Extract the [x, y] coordinate from the center of the cell holding the provided text.  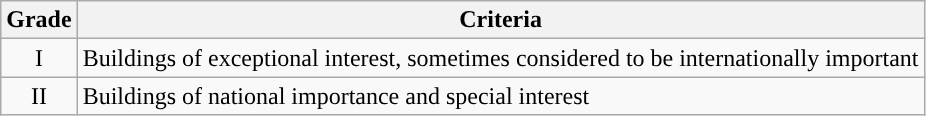
II [39, 96]
Buildings of national importance and special interest [500, 96]
I [39, 58]
Grade [39, 20]
Criteria [500, 20]
Buildings of exceptional interest, sometimes considered to be internationally important [500, 58]
